Determine the (x, y) coordinate at the center of the cell enclosing the given text.  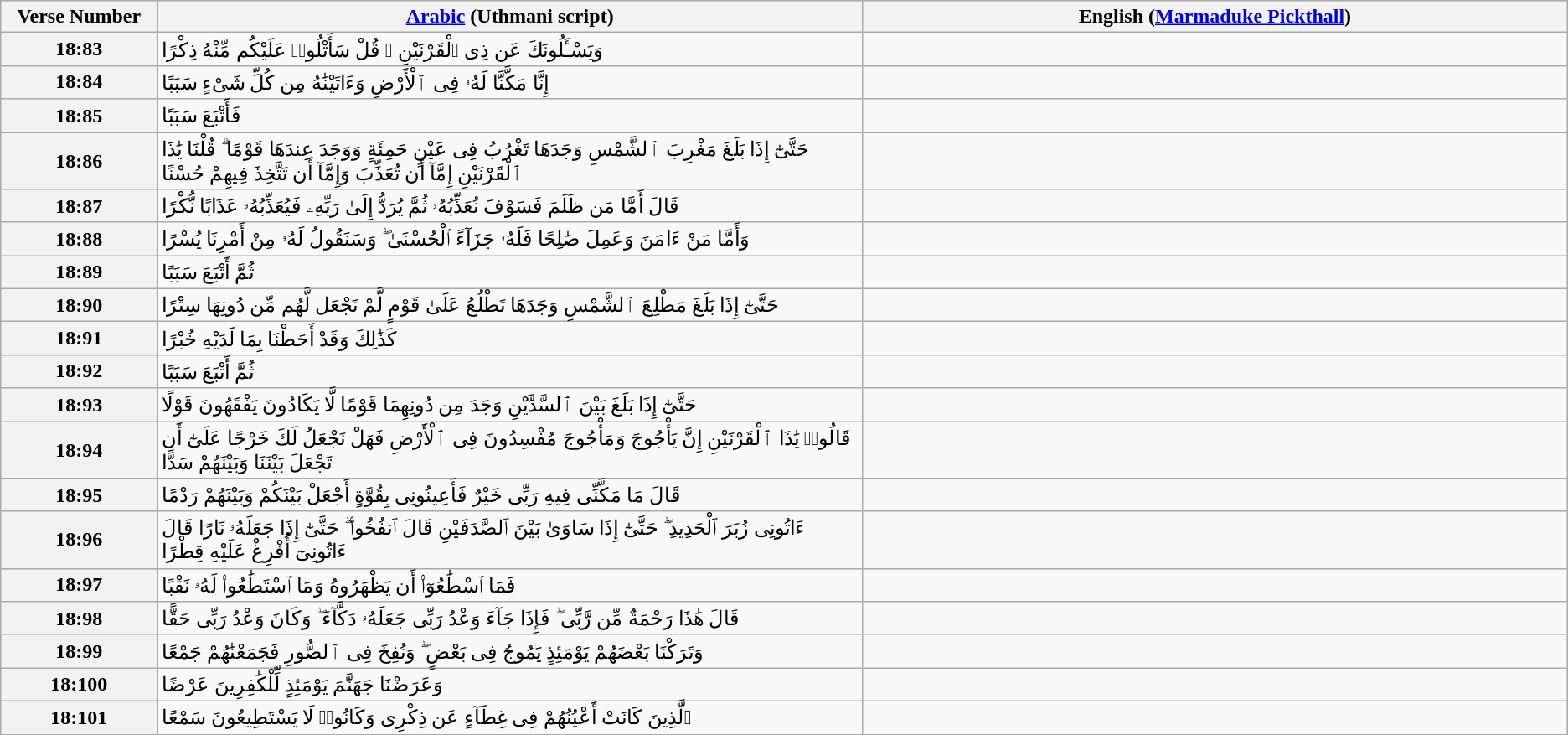
قَالَ مَا مَكَّنِّى فِيهِ رَبِّى خَيْرٌ فَأَعِينُونِى بِقُوَّةٍ أَجْعَلْ بَيْنَكُمْ وَبَيْنَهُمْ رَدْمًا (510, 495)
18:91 (79, 339)
English (Marmaduke Pickthall) (1215, 17)
وَأَمَّا مَنْ ءَامَنَ وَعَمِلَ صَٰلِحًا فَلَهُۥ جَزَآءً ٱلْحُسْنَىٰ ۖ وَسَنَقُولُ لَهُۥ مِنْ أَمْرِنَا يُسْرًا (510, 239)
18:88 (79, 239)
ٱلَّذِينَ كَانَتْ أَعْيُنُهُمْ فِى غِطَآءٍ عَن ذِكْرِى وَكَانُوا۟ لَا يَسْتَطِيعُونَ سَمْعًا (510, 717)
18:94 (79, 449)
18:98 (79, 619)
18:90 (79, 305)
18:87 (79, 206)
وَتَرَكْنَا بَعْضَهُمْ يَوْمَئِذٍ يَمُوجُ فِى بَعْضٍ ۖ وَنُفِخَ فِى ٱلصُّورِ فَجَمَعْنَٰهُمْ جَمْعًا (510, 651)
18:100 (79, 685)
18:89 (79, 272)
وَعَرَضْنَا جَهَنَّمَ يَوْمَئِذٍ لِّلْكَٰفِرِينَ عَرْضًا (510, 685)
Verse Number (79, 17)
كَذَٰلِكَ وَقَدْ أَحَطْنَا بِمَا لَدَيْهِ خُبْرًا (510, 339)
18:84 (79, 82)
حَتَّىٰٓ إِذَا بَلَغَ مَطْلِعَ ٱلشَّمْسِ وَجَدَهَا تَطْلُعُ عَلَىٰ قَوْمٍ لَّمْ نَجْعَل لَّهُم مِّن دُونِهَا سِتْرًا (510, 305)
18:83 (79, 49)
إِنَّا مَكَّنَّا لَهُۥ فِى ٱلْأَرْضِ وَءَاتَيْنَٰهُ مِن كُلِّ شَىْءٍ سَبَبًا (510, 82)
18:86 (79, 161)
قَالَ أَمَّا مَن ظَلَمَ فَسَوْفَ نُعَذِّبُهُۥ ثُمَّ يُرَدُّ إِلَىٰ رَبِّهِۦ فَيُعَذِّبُهُۥ عَذَابًا نُّكْرًا (510, 206)
فَأَتْبَعَ سَبَبًا (510, 116)
وَيَسْـَٔلُونَكَ عَن ذِى ٱلْقَرْنَيْنِ ۖ قُلْ سَأَتْلُوا۟ عَلَيْكُم مِّنْهُ ذِكْرًا (510, 49)
فَمَا ٱسْطَٰعُوٓا۟ أَن يَظْهَرُوهُ وَمَا ٱسْتَطَٰعُوا۟ لَهُۥ نَقْبًا (510, 585)
حَتَّىٰٓ إِذَا بَلَغَ بَيْنَ ٱلسَّدَّيْنِ وَجَدَ مِن دُونِهِمَا قَوْمًا لَّا يَكَادُونَ يَفْقَهُونَ قَوْلًا (510, 405)
Arabic (Uthmani script) (510, 17)
18:96 (79, 540)
18:101 (79, 717)
18:85 (79, 116)
18:99 (79, 651)
18:93 (79, 405)
18:92 (79, 371)
18:95 (79, 495)
قَالَ هَٰذَا رَحْمَةٌ مِّن رَّبِّى ۖ فَإِذَا جَآءَ وَعْدُ رَبِّى جَعَلَهُۥ دَكَّآءَ ۖ وَكَانَ وَعْدُ رَبِّى حَقًّا (510, 619)
18:97 (79, 585)
